From the cell containing the given text, extract its center point as (X, Y) coordinate. 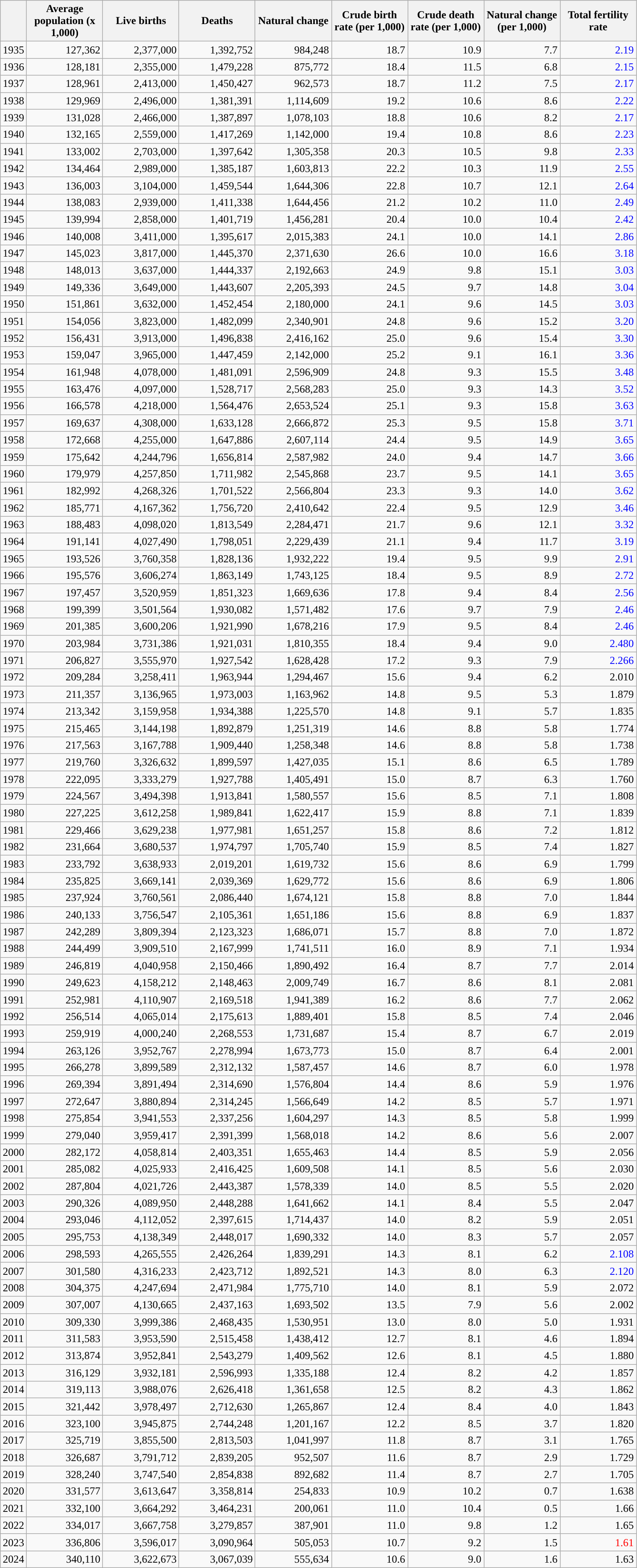
3,913,000 (141, 338)
14.7 (522, 457)
2,596,909 (293, 372)
151,861 (65, 304)
2,416,162 (293, 338)
2,150,466 (217, 966)
2013 (13, 1373)
3,809,394 (141, 932)
2003 (13, 1203)
13.5 (370, 1305)
1.808 (598, 796)
2,448,288 (217, 1203)
2012 (13, 1356)
1,669,636 (293, 593)
2.030 (598, 1169)
2,858,000 (141, 219)
6.5 (522, 762)
1.843 (598, 1407)
2,015,383 (293, 237)
10.3 (445, 168)
1.760 (598, 779)
2007 (13, 1271)
4.5 (522, 1356)
2014 (13, 1390)
326,687 (65, 1457)
1.837 (598, 915)
17.8 (370, 593)
2015 (13, 1407)
2.56 (598, 593)
2020 (13, 1491)
555,634 (293, 1559)
1951 (13, 321)
266,278 (65, 1068)
269,394 (65, 1085)
2,413,000 (141, 84)
1954 (13, 372)
1,741,511 (293, 949)
2.120 (598, 1271)
1.812 (598, 830)
2,314,690 (217, 1085)
4,078,000 (141, 372)
1938 (13, 101)
148,013 (65, 270)
159,047 (65, 355)
14.9 (522, 440)
2,813,503 (217, 1441)
2021 (13, 1508)
3.32 (598, 525)
229,466 (65, 830)
2011 (13, 1339)
235,825 (65, 881)
219,760 (65, 762)
1,450,427 (217, 84)
1,934,388 (217, 711)
5.3 (522, 694)
12.9 (522, 508)
1,604,297 (293, 1118)
1,445,370 (217, 254)
323,100 (65, 1424)
3,258,411 (141, 677)
4,138,349 (141, 1237)
2.056 (598, 1152)
1,447,459 (217, 355)
1,580,557 (293, 796)
1,114,609 (293, 101)
3,664,292 (141, 1508)
16.2 (370, 999)
1966 (13, 576)
20.3 (370, 151)
1,481,091 (217, 372)
309,330 (65, 1322)
3,823,000 (141, 321)
1992 (13, 1016)
128,961 (65, 84)
254,833 (293, 1491)
3,649,000 (141, 287)
1,265,867 (293, 1407)
2,587,982 (293, 457)
2.480 (598, 643)
1940 (13, 135)
1963 (13, 525)
139,994 (65, 219)
1977 (13, 762)
1,686,071 (293, 932)
2.266 (598, 660)
3,760,561 (141, 898)
295,753 (65, 1237)
3,965,000 (141, 355)
3,941,553 (141, 1118)
19.2 (370, 101)
16.0 (370, 949)
1,810,355 (293, 643)
11.6 (370, 1457)
3,855,500 (141, 1441)
1939 (13, 118)
1,482,099 (217, 321)
3,909,510 (141, 949)
2,839,205 (217, 1457)
3,756,547 (141, 915)
3.63 (598, 406)
1.862 (598, 1390)
2,666,872 (293, 423)
2,403,351 (217, 1152)
6.0 (522, 1068)
1,603,813 (293, 168)
128,181 (65, 67)
1,743,125 (293, 576)
4.0 (522, 1407)
1,690,332 (293, 1237)
3,494,398 (141, 796)
1.2 (522, 1525)
2,703,000 (141, 151)
11.7 (522, 542)
3.20 (598, 321)
1,674,121 (293, 898)
4.6 (522, 1339)
2.22 (598, 101)
1991 (13, 999)
1960 (13, 474)
4.3 (522, 1390)
4,158,212 (141, 983)
3,680,537 (141, 847)
Deaths (217, 21)
1,927,542 (217, 660)
1,335,188 (293, 1373)
1959 (13, 457)
2.002 (598, 1305)
1969 (13, 626)
9.9 (522, 559)
11.2 (445, 84)
1975 (13, 728)
175,642 (65, 457)
1955 (13, 389)
2.49 (598, 202)
3,144,198 (141, 728)
1950 (13, 304)
2,312,132 (217, 1068)
3,629,238 (141, 830)
2,229,439 (293, 542)
149,336 (65, 287)
1,889,401 (293, 1016)
21.7 (370, 525)
1,892,879 (217, 728)
1,397,642 (217, 151)
240,133 (65, 915)
252,981 (65, 999)
2,284,471 (293, 525)
1.65 (598, 1525)
2,854,838 (217, 1474)
3,978,497 (141, 1407)
1,201,167 (293, 1424)
1.894 (598, 1339)
3.52 (598, 389)
1971 (13, 660)
1,619,732 (293, 864)
2,443,387 (217, 1186)
2,471,984 (217, 1288)
4,058,814 (141, 1152)
16.7 (370, 983)
25.1 (370, 406)
16.4 (370, 966)
1,851,323 (217, 593)
3,411,000 (141, 237)
1.738 (598, 745)
1,041,997 (293, 1441)
3.1 (522, 1441)
3,952,841 (141, 1356)
211,357 (65, 694)
1,438,412 (293, 1339)
336,806 (65, 1542)
293,046 (65, 1220)
1.999 (598, 1118)
2,009,749 (293, 983)
1937 (13, 84)
2.010 (598, 677)
2,397,615 (217, 1220)
1.934 (598, 949)
23.7 (370, 474)
1964 (13, 542)
4,110,907 (141, 999)
1,305,358 (293, 151)
20.4 (370, 219)
21.1 (370, 542)
1956 (13, 406)
2.23 (598, 135)
2.051 (598, 1220)
1999 (13, 1135)
1,587,457 (293, 1068)
2.64 (598, 185)
1979 (13, 796)
1948 (13, 270)
3.7 (522, 1424)
892,682 (293, 1474)
1,863,149 (217, 576)
2,939,000 (141, 202)
1,921,990 (217, 626)
2.72 (598, 576)
1981 (13, 830)
1,899,597 (217, 762)
1,775,710 (293, 1288)
1,530,951 (293, 1322)
3,667,758 (141, 1525)
3,817,000 (141, 254)
1995 (13, 1068)
2,515,458 (217, 1339)
1,941,389 (293, 999)
1986 (13, 915)
4,268,326 (141, 491)
2.9 (522, 1457)
1994 (13, 1050)
1,568,018 (293, 1135)
1,564,476 (217, 406)
16.1 (522, 355)
316,129 (65, 1373)
1941 (13, 151)
2022 (13, 1525)
188,483 (65, 525)
12.6 (370, 1356)
Average population (x 1,000) (65, 21)
1,673,773 (293, 1050)
2.014 (598, 966)
201,385 (65, 626)
169,637 (65, 423)
1,974,797 (217, 847)
2009 (13, 1305)
8.3 (445, 1237)
301,580 (65, 1271)
2.001 (598, 1050)
1,890,492 (293, 966)
11.4 (370, 1474)
2.108 (598, 1254)
2019 (13, 1474)
3,159,958 (141, 711)
1983 (13, 864)
1.61 (598, 1542)
1988 (13, 949)
2016 (13, 1424)
Crude birth rate (per 1,000) (370, 21)
145,023 (65, 254)
3.66 (598, 457)
2,712,630 (217, 1407)
4,065,014 (141, 1016)
1957 (13, 423)
1990 (13, 983)
263,126 (65, 1050)
1,641,662 (293, 1203)
2,205,393 (293, 287)
1,225,570 (293, 711)
2,566,804 (293, 491)
133,002 (65, 151)
4,097,000 (141, 389)
3,952,767 (141, 1050)
3,791,712 (141, 1457)
1.880 (598, 1356)
23.3 (370, 491)
272,647 (65, 1101)
249,623 (65, 983)
2,337,256 (217, 1118)
1.872 (598, 932)
1,977,981 (217, 830)
127,362 (65, 50)
1,381,391 (217, 101)
1,078,103 (293, 118)
163,476 (65, 389)
Crude death rate (per 1,000) (445, 21)
1,628,428 (293, 660)
298,593 (65, 1254)
1,651,257 (293, 830)
2002 (13, 1186)
3.30 (598, 338)
2,377,000 (141, 50)
215,465 (65, 728)
13.0 (370, 1322)
200,061 (293, 1508)
313,874 (65, 1356)
136,003 (65, 185)
1,731,687 (293, 1033)
2008 (13, 1288)
2.047 (598, 1203)
1,647,886 (217, 440)
1998 (13, 1118)
1,930,082 (217, 610)
1,921,031 (217, 643)
505,053 (293, 1542)
2.19 (598, 50)
179,979 (65, 474)
952,507 (293, 1457)
3,638,933 (141, 864)
182,992 (65, 491)
206,827 (65, 660)
1972 (13, 677)
2.7 (522, 1474)
1,656,814 (217, 457)
3,600,206 (141, 626)
3,358,814 (217, 1491)
2,607,114 (293, 440)
1,927,788 (217, 779)
213,342 (65, 711)
4,098,020 (141, 525)
195,576 (65, 576)
1,459,544 (217, 185)
2,416,425 (217, 1169)
259,919 (65, 1033)
1,417,269 (217, 135)
22.2 (370, 168)
209,284 (65, 677)
2,086,440 (217, 898)
3,326,632 (141, 762)
16.6 (522, 254)
2,391,399 (217, 1135)
331,577 (65, 1491)
25.2 (370, 355)
1,839,291 (293, 1254)
3,612,258 (141, 813)
172,668 (65, 440)
3,596,017 (141, 1542)
2,626,418 (217, 1390)
1984 (13, 881)
1,411,338 (217, 202)
166,578 (65, 406)
1996 (13, 1085)
10.5 (445, 151)
2,437,163 (217, 1305)
Natural change (per 1,000) (522, 21)
4,167,362 (141, 508)
287,804 (65, 1186)
2,543,279 (217, 1356)
4,021,726 (141, 1186)
1.638 (598, 1491)
4,265,555 (141, 1254)
1982 (13, 847)
3,760,358 (141, 559)
3,988,076 (141, 1390)
1,714,437 (293, 1220)
2,105,361 (217, 915)
138,083 (65, 202)
2.057 (598, 1237)
1,989,841 (217, 813)
3,632,000 (141, 304)
4,027,490 (141, 542)
2,019,201 (217, 864)
1.820 (598, 1424)
1,456,281 (293, 219)
Natural change (293, 21)
285,082 (65, 1169)
12.2 (370, 1424)
1944 (13, 202)
1,479,228 (217, 67)
1.729 (598, 1457)
1973 (13, 694)
1976 (13, 745)
1,444,337 (217, 270)
154,056 (65, 321)
1947 (13, 254)
1985 (13, 898)
18.8 (370, 118)
1,361,658 (293, 1390)
2,466,000 (141, 118)
1,496,838 (217, 338)
2.019 (598, 1033)
9.2 (445, 1542)
2,371,630 (293, 254)
1970 (13, 643)
227,225 (65, 813)
1,892,521 (293, 1271)
Total fertility rate (598, 21)
1.835 (598, 711)
1978 (13, 779)
2,340,901 (293, 321)
1,385,187 (217, 168)
2,142,000 (293, 355)
3.46 (598, 508)
17.2 (370, 660)
2017 (13, 1441)
1,705,740 (293, 847)
2,278,994 (217, 1050)
6.7 (522, 1033)
1.844 (598, 898)
1.63 (598, 1559)
3,067,039 (217, 1559)
3,747,540 (141, 1474)
3,945,875 (141, 1424)
217,563 (65, 745)
17.6 (370, 610)
3,555,970 (141, 660)
2006 (13, 1254)
1958 (13, 440)
311,583 (65, 1339)
4,130,665 (141, 1305)
1.806 (598, 881)
24.5 (370, 287)
1,395,617 (217, 237)
1,251,319 (293, 728)
2,496,000 (141, 101)
3,622,673 (141, 1559)
3,464,231 (217, 1508)
1,142,000 (293, 135)
3,613,647 (141, 1491)
12.7 (370, 1339)
1962 (13, 508)
1,678,216 (293, 626)
1,932,222 (293, 559)
3,731,386 (141, 643)
1,427,035 (293, 762)
2,989,000 (141, 168)
332,100 (65, 1508)
140,008 (65, 237)
4,000,240 (141, 1033)
1.66 (598, 1508)
15.2 (522, 321)
3,136,965 (141, 694)
1.857 (598, 1373)
2,180,000 (293, 304)
1,644,306 (293, 185)
1935 (13, 50)
1.931 (598, 1322)
1.6 (522, 1559)
7.5 (522, 84)
1.705 (598, 1474)
1952 (13, 338)
3,520,959 (141, 593)
4,040,958 (141, 966)
1,693,502 (293, 1305)
2,268,553 (217, 1033)
203,984 (65, 643)
10.8 (445, 135)
2,192,663 (293, 270)
282,172 (65, 1152)
962,573 (293, 84)
15.7 (370, 932)
1,528,717 (217, 389)
2.081 (598, 983)
1,622,417 (293, 813)
1,973,003 (217, 694)
5.0 (522, 1322)
4,247,694 (141, 1288)
1946 (13, 237)
1,711,982 (217, 474)
334,017 (65, 1525)
4,257,850 (141, 474)
1.879 (598, 694)
3,501,564 (141, 610)
24.9 (370, 270)
1989 (13, 966)
1,909,440 (217, 745)
4,089,950 (141, 1203)
3,880,894 (141, 1101)
3.62 (598, 491)
2,423,712 (217, 1271)
24.0 (370, 457)
2018 (13, 1457)
1,756,720 (217, 508)
3,637,000 (141, 270)
3.48 (598, 372)
3,669,141 (141, 881)
1,387,897 (217, 118)
11.8 (370, 1441)
3,899,589 (141, 1068)
2005 (13, 1237)
26.6 (370, 254)
21.2 (370, 202)
1.978 (598, 1068)
14.5 (522, 304)
2,148,463 (217, 983)
131,028 (65, 118)
2000 (13, 1152)
279,040 (65, 1135)
1,644,456 (293, 202)
4.2 (522, 1373)
1942 (13, 168)
2,039,369 (217, 881)
2,744,248 (217, 1424)
193,526 (65, 559)
244,499 (65, 949)
1968 (13, 610)
256,514 (65, 1016)
1.839 (598, 813)
1,566,649 (293, 1101)
1,576,804 (293, 1085)
2.33 (598, 151)
875,772 (293, 67)
199,399 (65, 610)
1,913,841 (217, 796)
1945 (13, 219)
2,169,518 (217, 999)
1,828,136 (217, 559)
4,308,000 (141, 423)
1,609,508 (293, 1169)
2.007 (598, 1135)
Live births (141, 21)
1.827 (598, 847)
17.9 (370, 626)
2010 (13, 1322)
2.91 (598, 559)
2,448,017 (217, 1237)
22.8 (370, 185)
2,568,283 (293, 389)
2,426,264 (217, 1254)
1,443,607 (217, 287)
2.072 (598, 1288)
2024 (13, 1559)
25.3 (370, 423)
2.020 (598, 1186)
3.36 (598, 355)
2,596,993 (217, 1373)
2004 (13, 1220)
246,819 (65, 966)
340,110 (65, 1559)
11.9 (522, 168)
321,442 (65, 1407)
4,316,233 (141, 1271)
1,655,463 (293, 1152)
0.7 (522, 1491)
3.19 (598, 542)
2.046 (598, 1016)
1.971 (598, 1101)
2,559,000 (141, 135)
3,606,274 (141, 576)
1997 (13, 1101)
1,571,482 (293, 610)
3,999,386 (141, 1322)
325,719 (65, 1441)
1,405,491 (293, 779)
2.15 (598, 67)
1.976 (598, 1085)
1,651,186 (293, 915)
2,410,642 (293, 508)
4,244,796 (141, 457)
237,924 (65, 898)
1,452,454 (217, 304)
0.5 (522, 1508)
328,240 (65, 1474)
191,141 (65, 542)
387,901 (293, 1525)
2,314,245 (217, 1101)
3,279,857 (217, 1525)
222,095 (65, 779)
4,255,000 (141, 440)
2,167,999 (217, 949)
7.2 (522, 830)
2,123,323 (217, 932)
1943 (13, 185)
3,167,788 (141, 745)
1974 (13, 711)
2.42 (598, 219)
132,165 (65, 135)
1.799 (598, 864)
307,007 (65, 1305)
134,464 (65, 168)
3,333,279 (141, 779)
11.5 (445, 67)
3,090,964 (217, 1542)
22.4 (370, 508)
1980 (13, 813)
2,653,524 (293, 406)
231,664 (65, 847)
15.5 (522, 372)
1,392,752 (217, 50)
224,567 (65, 796)
2.062 (598, 999)
319,113 (65, 1390)
1,629,772 (293, 881)
2,175,613 (217, 1016)
1,258,348 (293, 745)
1,963,944 (217, 677)
3,891,494 (141, 1085)
6.8 (522, 67)
1.765 (598, 1441)
1936 (13, 67)
197,457 (65, 593)
1,798,051 (217, 542)
1965 (13, 559)
984,248 (293, 50)
1.774 (598, 728)
1,701,522 (217, 491)
242,289 (65, 932)
12.5 (370, 1390)
1987 (13, 932)
2.55 (598, 168)
185,771 (65, 508)
290,326 (65, 1203)
2023 (13, 1542)
1,813,549 (217, 525)
2,468,435 (217, 1322)
1993 (13, 1033)
1949 (13, 287)
1,163,962 (293, 694)
1,578,339 (293, 1186)
156,431 (65, 338)
1953 (13, 355)
1.5 (522, 1542)
2,355,000 (141, 67)
1967 (13, 593)
3.18 (598, 254)
2,545,868 (293, 474)
4,218,000 (141, 406)
1,409,562 (293, 1356)
6.4 (522, 1050)
2001 (13, 1169)
1,633,128 (217, 423)
1,401,719 (217, 219)
3,953,590 (141, 1339)
129,969 (65, 101)
2.86 (598, 237)
233,792 (65, 864)
3,104,000 (141, 185)
4,025,933 (141, 1169)
1.789 (598, 762)
3.04 (598, 287)
4,112,052 (141, 1220)
1,294,467 (293, 677)
3,959,417 (141, 1135)
3,932,181 (141, 1373)
24.4 (370, 440)
3.71 (598, 423)
275,854 (65, 1118)
161,948 (65, 372)
304,375 (65, 1288)
1961 (13, 491)
